Identify which cell holds the provided text, then report its [X, Y] central coordinate. 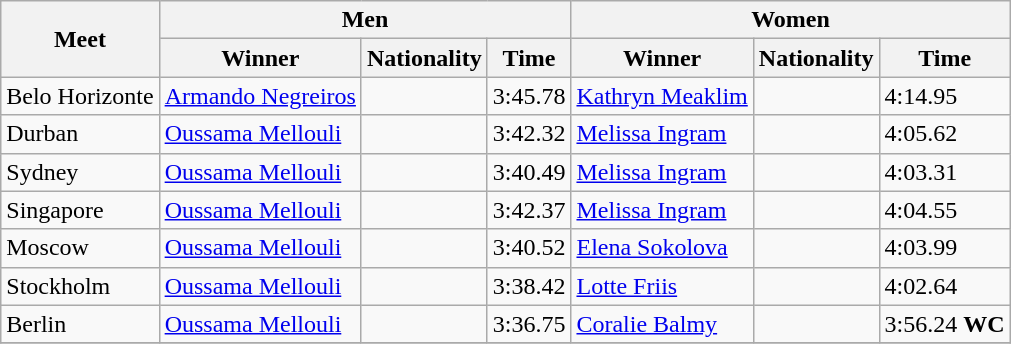
4:05.62 [944, 134]
Berlin [80, 324]
Stockholm [80, 286]
Lotte Friis [662, 286]
Kathryn Meaklim [662, 96]
3:40.52 [529, 248]
Men [365, 20]
4:04.55 [944, 210]
3:38.42 [529, 286]
Singapore [80, 210]
3:45.78 [529, 96]
Belo Horizonte [80, 96]
4:14.95 [944, 96]
4:03.99 [944, 248]
3:40.49 [529, 172]
Durban [80, 134]
Sydney [80, 172]
Armando Negreiros [260, 96]
3:56.24 WC [944, 324]
3:36.75 [529, 324]
Moscow [80, 248]
Women [790, 20]
4:03.31 [944, 172]
Elena Sokolova [662, 248]
4:02.64 [944, 286]
3:42.32 [529, 134]
3:42.37 [529, 210]
Meet [80, 39]
Coralie Balmy [662, 324]
